For the text-containing cell, return its midpoint in (X, Y) coordinate format. 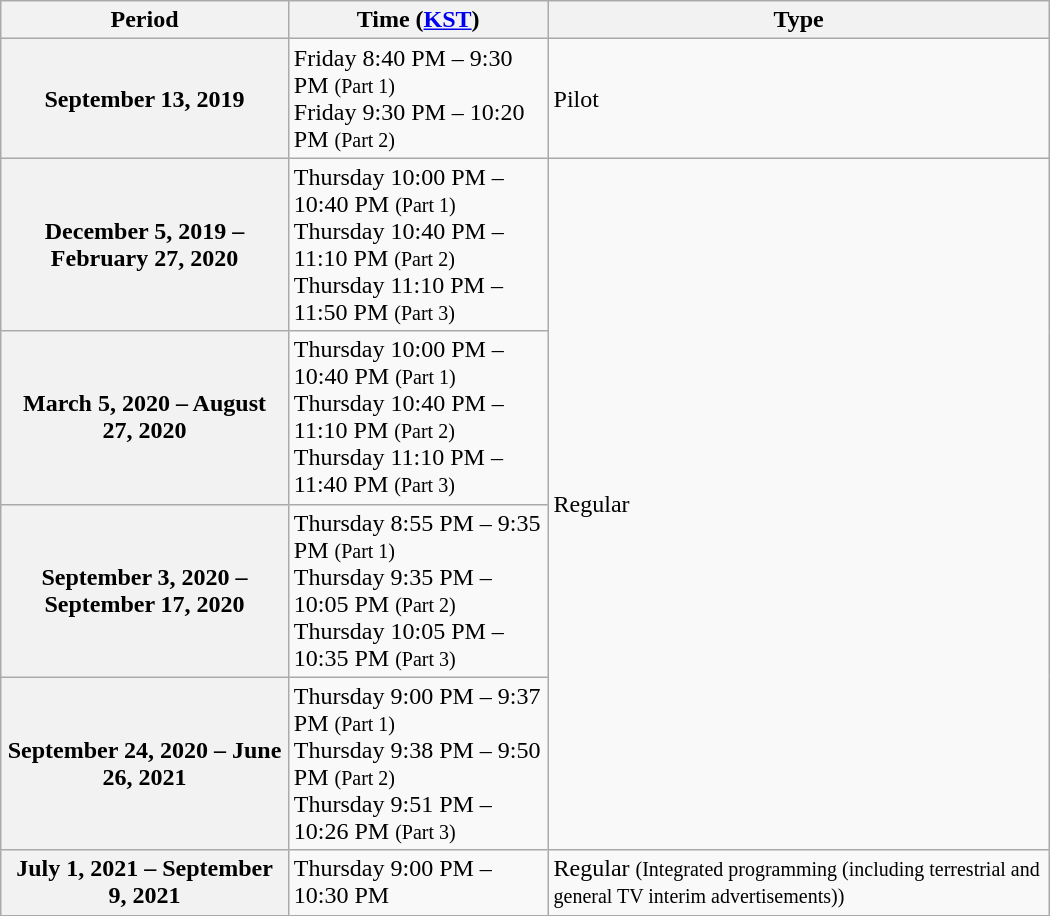
Period (145, 20)
Pilot (798, 98)
July 1, 2021 – September 9, 2021 (145, 882)
Thursday 10:00 PM – 10:40 PM (Part 1)Thursday 10:40 PM – 11:10 PM (Part 2)Thursday 11:10 PM – 11:50 PM (Part 3) (418, 244)
Regular (798, 504)
Type (798, 20)
December 5, 2019 – February 27, 2020 (145, 244)
Thursday 10:00 PM – 10:40 PM (Part 1)Thursday 10:40 PM – 11:10 PM (Part 2)Thursday 11:10 PM – 11:40 PM (Part 3) (418, 418)
March 5, 2020 – August 27, 2020 (145, 418)
Thursday 9:00 PM – 9:37 PM (Part 1)Thursday 9:38 PM – 9:50 PM (Part 2)Thursday 9:51 PM – 10:26 PM (Part 3) (418, 764)
Thursday 9:00 PM – 10:30 PM (418, 882)
Thursday 8:55 PM – 9:35 PM (Part 1)Thursday 9:35 PM – 10:05 PM (Part 2)Thursday 10:05 PM – 10:35 PM (Part 3) (418, 590)
Regular (Integrated programming (including terrestrial and general TV interim advertisements)) (798, 882)
Time (KST) (418, 20)
Friday 8:40 PM – 9:30 PM (Part 1)Friday 9:30 PM – 10:20 PM (Part 2) (418, 98)
September 3, 2020 – September 17, 2020 (145, 590)
September 13, 2019 (145, 98)
September 24, 2020 – June 26, 2021 (145, 764)
